Detect which cell encompasses the target text, then output its (x, y) center coordinate. 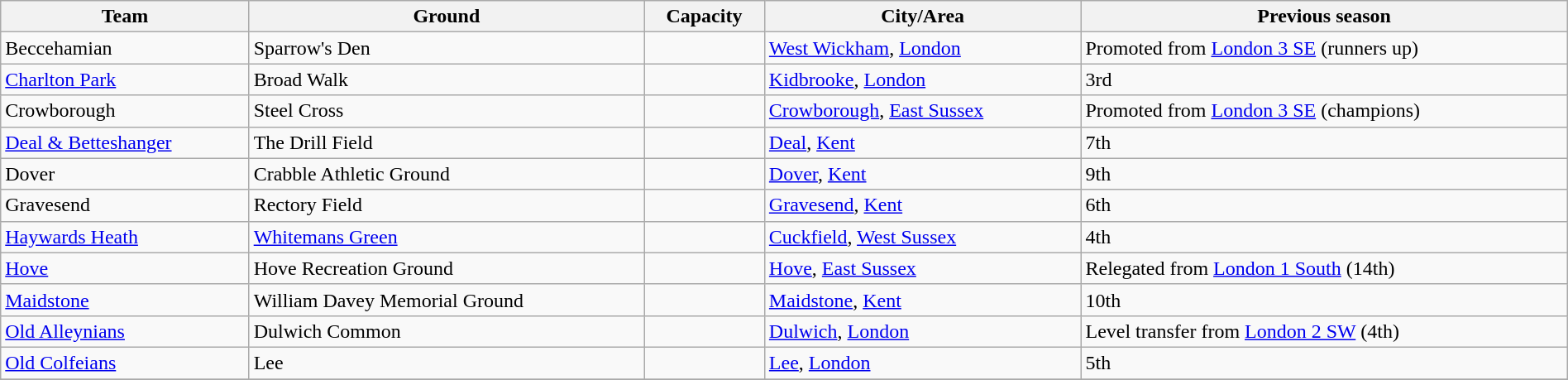
William Davey Memorial Ground (447, 300)
5th (1324, 363)
Haywards Heath (125, 237)
Lee (447, 363)
Steel Cross (447, 111)
Deal, Kent (923, 142)
Whitemans Green (447, 237)
Kidbrooke, London (923, 79)
West Wickham, London (923, 48)
Lee, London (923, 363)
7th (1324, 142)
Charlton Park (125, 79)
Gravesend (125, 205)
The Drill Field (447, 142)
Dulwich Common (447, 331)
Hove (125, 268)
Maidstone, Kent (923, 300)
City/Area (923, 17)
4th (1324, 237)
Level transfer from London 2 SW (4th) (1324, 331)
Gravesend, Kent (923, 205)
Old Alleynians (125, 331)
Crowborough (125, 111)
Old Colfeians (125, 363)
6th (1324, 205)
Dulwich, London (923, 331)
Previous season (1324, 17)
Ground (447, 17)
9th (1324, 174)
Promoted from London 3 SE (champions) (1324, 111)
3rd (1324, 79)
Hove, East Sussex (923, 268)
Maidstone (125, 300)
Sparrow's Den (447, 48)
Dover, Kent (923, 174)
Promoted from London 3 SE (runners up) (1324, 48)
Crowborough, East Sussex (923, 111)
Rectory Field (447, 205)
Crabble Athletic Ground (447, 174)
Capacity (705, 17)
Relegated from London 1 South (14th) (1324, 268)
10th (1324, 300)
Deal & Betteshanger (125, 142)
Hove Recreation Ground (447, 268)
Cuckfield, West Sussex (923, 237)
Dover (125, 174)
Broad Walk (447, 79)
Beccehamian (125, 48)
Team (125, 17)
